Determine the (X, Y) coordinate at the center of the cell enclosing the given text.  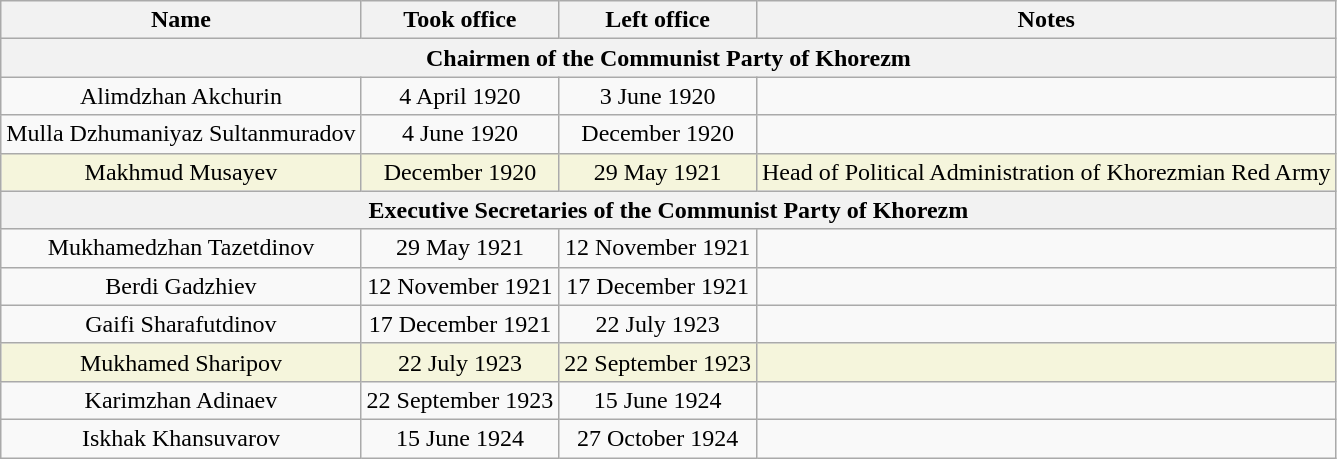
Gaifi Sharafutdinov (181, 324)
Mukhamedzhan Tazetdinov (181, 248)
Name (181, 20)
Took office (460, 20)
3 June 1920 (658, 96)
Left office (658, 20)
Mukhamed Sharipov (181, 362)
4 June 1920 (460, 134)
Berdi Gadzhiev (181, 286)
Executive Secretaries of the Communist Party of Khorezm (668, 210)
Mulla Dzhumaniyaz Sultanmuradov (181, 134)
Chairmen of the Communist Party of Khorezm (668, 58)
Alimdzhan Akchurin (181, 96)
Karimzhan Adinaev (181, 400)
Makhmud Musayev (181, 172)
Head of Political Administration of Khorezmian Red Army (1046, 172)
Iskhak Khansuvarov (181, 438)
4 April 1920 (460, 96)
Notes (1046, 20)
27 October 1924 (658, 438)
